Find where the given text appears and provide that cell's center as [x, y] coordinate. 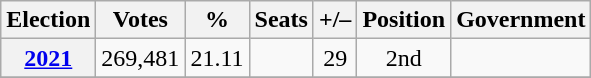
Seats [281, 20]
29 [334, 58]
Election [48, 20]
Position [404, 20]
Government [521, 20]
Votes [140, 20]
2nd [404, 58]
2021 [48, 58]
21.11 [217, 58]
+/– [334, 20]
269,481 [140, 58]
% [217, 20]
